From the cell containing the given text, extract its center point as (x, y) coordinate. 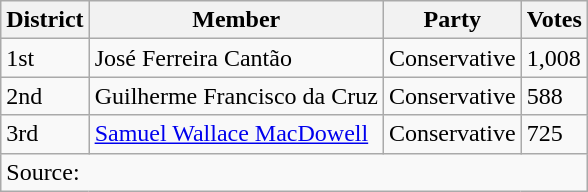
Samuel Wallace MacDowell (236, 134)
Party (452, 20)
José Ferreira Cantão (236, 58)
Member (236, 20)
Guilherme Francisco da Cruz (236, 96)
1st (45, 58)
Votes (554, 20)
725 (554, 134)
3rd (45, 134)
2nd (45, 96)
1,008 (554, 58)
Source: (294, 172)
588 (554, 96)
District (45, 20)
